Search for the cell housing the specified text and yield its [X, Y] center coordinate. 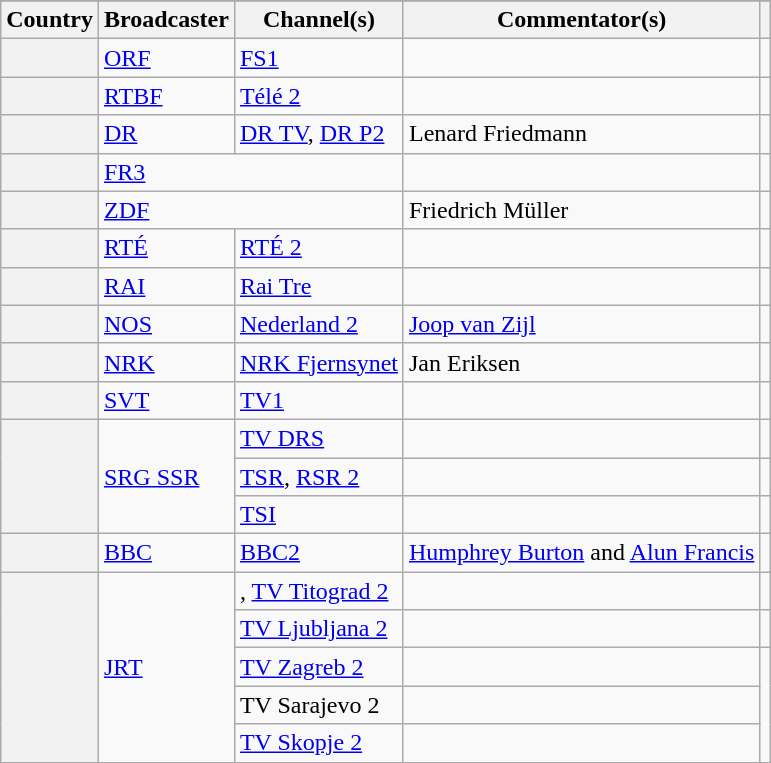
SRG SSR [166, 476]
Nederland 2 [318, 324]
TV Skopje 2 [318, 743]
, TV Titograd 2 [318, 591]
JRT [166, 667]
Humphrey Burton and Alun Francis [581, 553]
Rai Tre [318, 286]
Channel(s) [318, 20]
Broadcaster [166, 20]
DR TV, DR P2 [318, 134]
ZDF [250, 210]
Télé 2 [318, 96]
FR3 [250, 172]
Lenard Friedmann [581, 134]
RTÉ [166, 248]
DR [166, 134]
ORF [166, 58]
TSI [318, 515]
TV1 [318, 400]
NRK [166, 362]
TV DRS [318, 438]
RTÉ 2 [318, 248]
NRK Fjernsynet [318, 362]
RTBF [166, 96]
Joop van Zijl [581, 324]
SVT [166, 400]
TV Zagreb 2 [318, 667]
Jan Eriksen [581, 362]
Country [50, 20]
RAI [166, 286]
BBC [166, 553]
TSR, RSR 2 [318, 477]
FS1 [318, 58]
TV Sarajevo 2 [318, 705]
BBC2 [318, 553]
NOS [166, 324]
TV Ljubljana 2 [318, 629]
Commentator(s) [581, 20]
Friedrich Müller [581, 210]
